Identify which cell holds the provided text, then report its [X, Y] central coordinate. 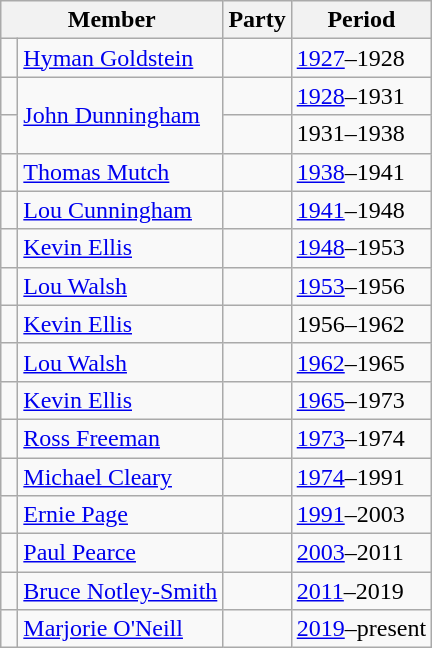
Bruce Notley-Smith [120, 591]
Marjorie O'Neill [120, 629]
Ross Freeman [120, 438]
1941–1948 [361, 210]
1948–1953 [361, 248]
Ernie Page [120, 515]
1956–1962 [361, 324]
1953–1956 [361, 286]
Member [112, 20]
Hyman Goldstein [120, 58]
1973–1974 [361, 438]
2011–2019 [361, 591]
John Dunningham [120, 115]
1927–1928 [361, 58]
1931–1938 [361, 134]
Michael Cleary [120, 477]
Paul Pearce [120, 553]
Thomas Mutch [120, 172]
Lou Cunningham [120, 210]
1938–1941 [361, 172]
1928–1931 [361, 96]
1965–1973 [361, 400]
1974–1991 [361, 477]
1962–1965 [361, 362]
1991–2003 [361, 515]
Period [361, 20]
2019–present [361, 629]
2003–2011 [361, 553]
Party [257, 20]
